Provide the [x, y] coordinate of the cell's center where the given text is located.  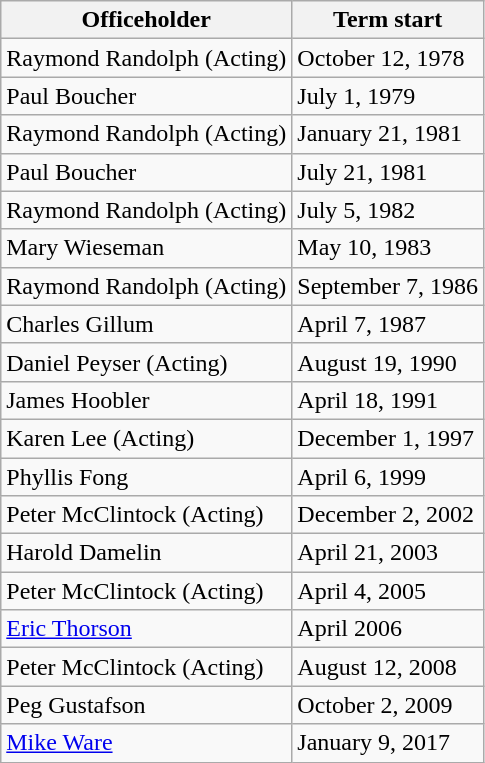
Eric Thorson [146, 629]
August 19, 1990 [388, 362]
Term start [388, 20]
Mike Ware [146, 743]
Officeholder [146, 20]
April 6, 1999 [388, 477]
Mary Wieseman [146, 248]
April 21, 2003 [388, 553]
April 18, 1991 [388, 400]
October 2, 2009 [388, 705]
May 10, 1983 [388, 248]
December 2, 2002 [388, 515]
Phyllis Fong [146, 477]
Charles Gillum [146, 324]
April 4, 2005 [388, 591]
December 1, 1997 [388, 438]
October 12, 1978 [388, 58]
James Hoobler [146, 400]
Harold Damelin [146, 553]
Peg Gustafson [146, 705]
July 21, 1981 [388, 172]
January 21, 1981 [388, 134]
Daniel Peyser (Acting) [146, 362]
August 12, 2008 [388, 667]
Karen Lee (Acting) [146, 438]
April 2006 [388, 629]
January 9, 2017 [388, 743]
July 5, 1982 [388, 210]
September 7, 1986 [388, 286]
April 7, 1987 [388, 324]
July 1, 1979 [388, 96]
